Pinpoint the cell where the given text exists, returning its (X, Y) midpoint coordinate. 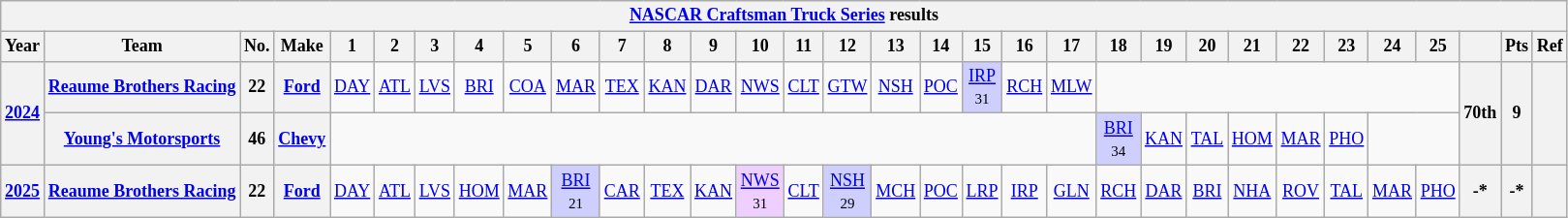
Team (141, 47)
17 (1071, 47)
NHA (1253, 191)
10 (759, 47)
NSH29 (847, 191)
4 (478, 47)
LRP (982, 191)
GLN (1071, 191)
Pts (1517, 47)
3 (434, 47)
20 (1207, 47)
46 (258, 140)
5 (528, 47)
24 (1393, 47)
11 (804, 47)
8 (667, 47)
GTW (847, 87)
NWS (759, 87)
18 (1119, 47)
12 (847, 47)
19 (1164, 47)
MCH (896, 191)
BRI21 (576, 191)
70th (1480, 112)
25 (1437, 47)
COA (528, 87)
21 (1253, 47)
2025 (23, 191)
Year (23, 47)
16 (1025, 47)
BRI34 (1119, 140)
1 (353, 47)
13 (896, 47)
No. (258, 47)
7 (622, 47)
2024 (23, 112)
NWS31 (759, 191)
ROV (1301, 191)
Chevy (302, 140)
Ref (1550, 47)
MLW (1071, 87)
Young's Motorsports (141, 140)
IRP (1025, 191)
23 (1346, 47)
14 (941, 47)
IRP31 (982, 87)
NSH (896, 87)
Make (302, 47)
2 (395, 47)
6 (576, 47)
15 (982, 47)
NASCAR Craftsman Truck Series results (784, 16)
CAR (622, 191)
